Find where the given text appears and provide that cell's center as (X, Y) coordinate. 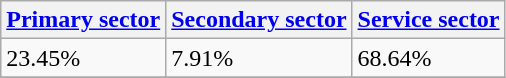
23.45% (84, 58)
7.91% (259, 58)
Secondary sector (259, 20)
Service sector (428, 20)
68.64% (428, 58)
Primary sector (84, 20)
